Identify which cell holds the provided text, then report its (x, y) central coordinate. 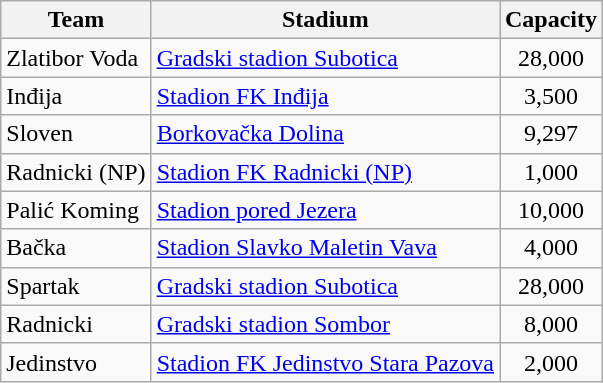
Palić Koming (76, 210)
Spartak (76, 286)
Stadium (325, 20)
2,000 (552, 362)
3,500 (552, 96)
Team (76, 20)
Radnicki (NP) (76, 172)
Bačka (76, 248)
Stadion FK Radnicki (NP) (325, 172)
Radnicki (76, 324)
Capacity (552, 20)
9,297 (552, 134)
Stadion FK Jedinstvo Stara Pazova (325, 362)
Sloven (76, 134)
10,000 (552, 210)
Borkovačka Dolina (325, 134)
Gradski stadion Sombor (325, 324)
Jedinstvo (76, 362)
1,000 (552, 172)
Stadion Slavko Maletin Vava (325, 248)
Zlatibor Voda (76, 58)
Stadion pored Jezera (325, 210)
Stadion FK Inđija (325, 96)
Inđija (76, 96)
4,000 (552, 248)
8,000 (552, 324)
